Locate the cell with the specified text and output its (x, y) center coordinate. 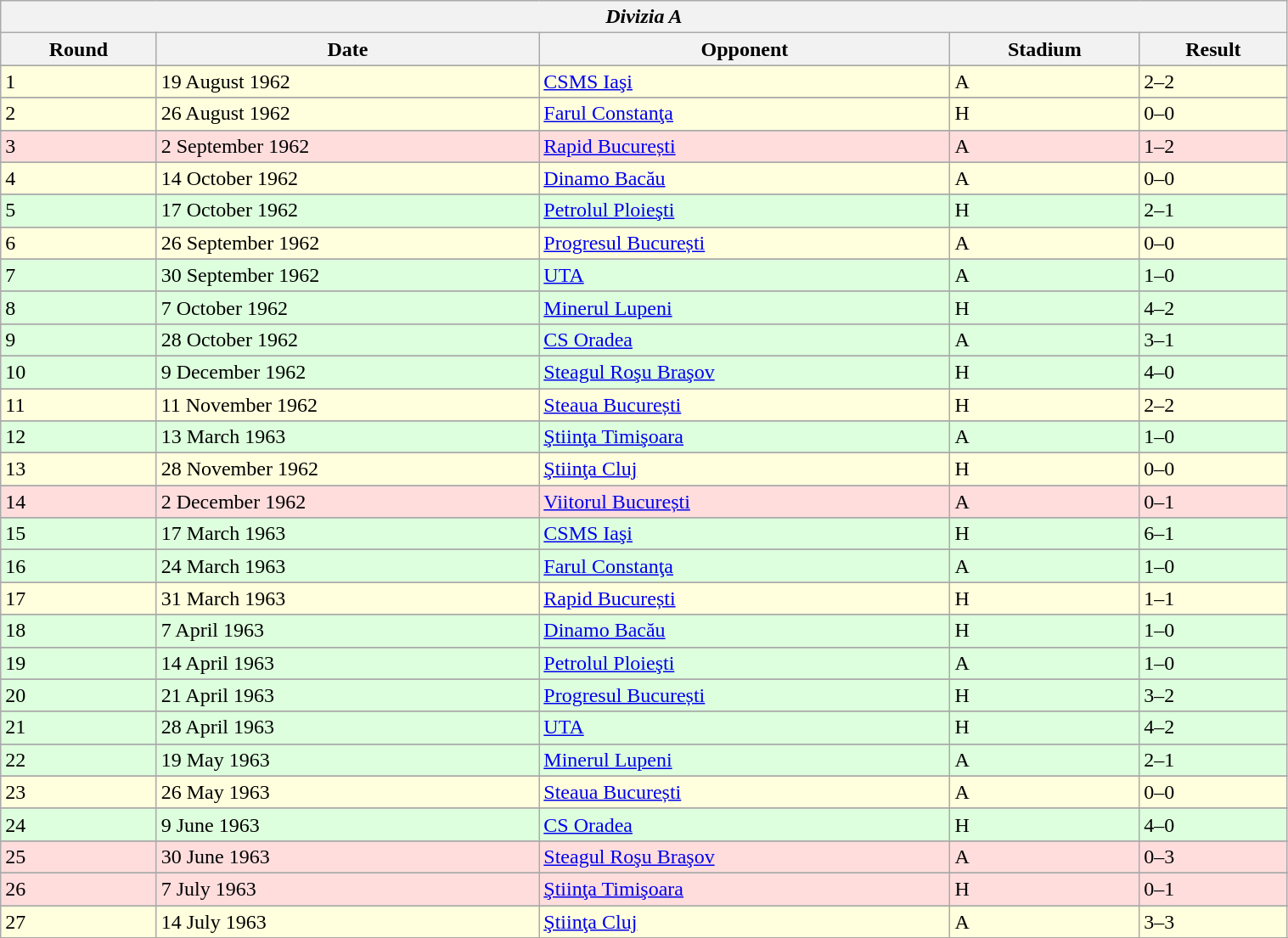
4 (78, 178)
15 (78, 534)
7 July 1963 (348, 889)
2 (78, 114)
30 September 1962 (348, 275)
17 (78, 598)
26 (78, 889)
23 (78, 792)
16 (78, 566)
2 December 1962 (348, 502)
11 (78, 405)
24 (78, 824)
24 March 1963 (348, 566)
26 May 1963 (348, 792)
9 (78, 340)
28 April 1963 (348, 727)
3–2 (1213, 695)
18 (78, 631)
14 (78, 502)
3–1 (1213, 340)
28 November 1962 (348, 469)
10 (78, 372)
7 October 1962 (348, 307)
0–3 (1213, 857)
12 (78, 437)
26 September 1962 (348, 243)
Round (78, 49)
26 August 1962 (348, 114)
6 (78, 243)
Divizia A (644, 17)
7 April 1963 (348, 631)
1–1 (1213, 598)
31 March 1963 (348, 598)
27 (78, 921)
8 (78, 307)
28 October 1962 (348, 340)
21 April 1963 (348, 695)
17 March 1963 (348, 534)
30 June 1963 (348, 857)
21 (78, 727)
2 September 1962 (348, 146)
14 July 1963 (348, 921)
25 (78, 857)
3 (78, 146)
14 October 1962 (348, 178)
11 November 1962 (348, 405)
1 (78, 81)
1–2 (1213, 146)
7 (78, 275)
5 (78, 211)
13 March 1963 (348, 437)
6–1 (1213, 534)
20 (78, 695)
Stadium (1044, 49)
19 August 1962 (348, 81)
3–3 (1213, 921)
Viitorul București (745, 502)
9 June 1963 (348, 824)
9 December 1962 (348, 372)
19 (78, 663)
Opponent (745, 49)
13 (78, 469)
17 October 1962 (348, 211)
19 May 1963 (348, 760)
14 April 1963 (348, 663)
22 (78, 760)
Date (348, 49)
Result (1213, 49)
